Provide the (x, y) coordinate of the cell's center where the given text is located.  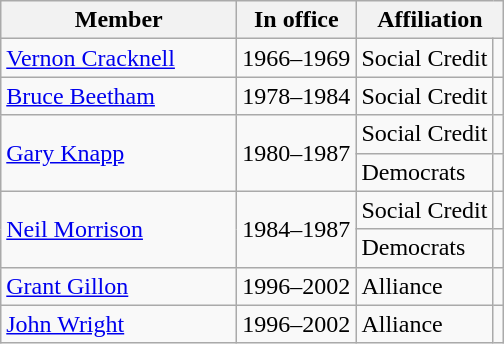
Member (119, 20)
1966–1969 (296, 58)
Grant Gillon (119, 286)
Affiliation (430, 20)
Vernon Cracknell (119, 58)
Neil Morrison (119, 229)
1980–1987 (296, 153)
Bruce Beetham (119, 96)
1984–1987 (296, 229)
In office (296, 20)
John Wright (119, 324)
Gary Knapp (119, 153)
1978–1984 (296, 96)
